Capture the cell that displays the provided text and extract its (X, Y) central coordinate. 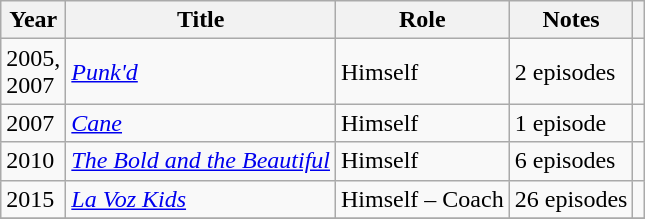
2007 (34, 123)
Cane (201, 123)
26 episodes (571, 199)
Himself – Coach (423, 199)
Year (34, 20)
2010 (34, 161)
Title (201, 20)
Notes (571, 20)
The Bold and the Beautiful (201, 161)
1 episode (571, 123)
2015 (34, 199)
Role (423, 20)
La Voz Kids (201, 199)
2 episodes (571, 72)
Punk'd (201, 72)
6 episodes (571, 161)
2005,2007 (34, 72)
